Capture the cell that displays the provided text and extract its [x, y] central coordinate. 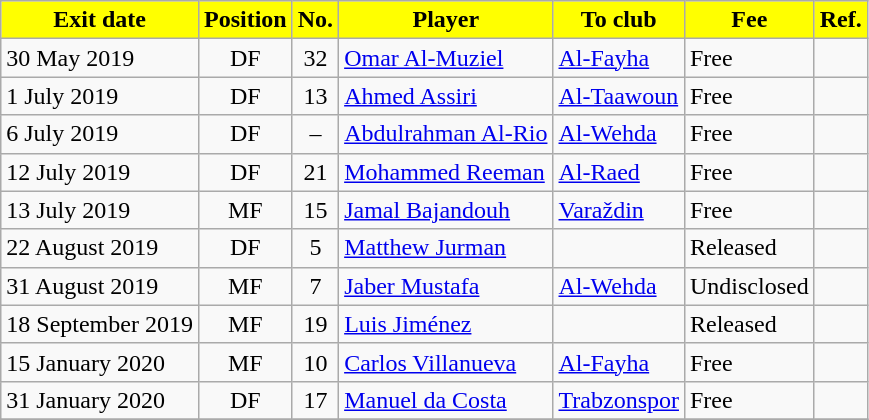
No. [315, 20]
32 [315, 58]
Matthew Jurman [446, 248]
Fee [749, 20]
Position [245, 20]
31 August 2019 [100, 286]
12 July 2019 [100, 172]
Al-Raed [619, 172]
31 January 2020 [100, 400]
6 July 2019 [100, 134]
30 May 2019 [100, 58]
Ahmed Assiri [446, 96]
Manuel da Costa [446, 400]
Trabzonspor [619, 400]
Omar Al-Muziel [446, 58]
Ref. [840, 20]
22 August 2019 [100, 248]
Undisclosed [749, 286]
15 [315, 210]
Abdulrahman Al-Rio [446, 134]
– [315, 134]
18 September 2019 [100, 324]
1 July 2019 [100, 96]
21 [315, 172]
Al-Taawoun [619, 96]
Carlos Villanueva [446, 362]
19 [315, 324]
13 July 2019 [100, 210]
Jamal Bajandouh [446, 210]
13 [315, 96]
10 [315, 362]
5 [315, 248]
15 January 2020 [100, 362]
Player [446, 20]
Jaber Mustafa [446, 286]
Luis Jiménez [446, 324]
17 [315, 400]
Varaždin [619, 210]
Exit date [100, 20]
To club [619, 20]
Mohammed Reeman [446, 172]
7 [315, 286]
